Return [x, y] of the center of cell containing provided text 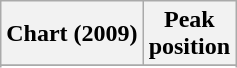
Peakposition [189, 34]
Chart (2009) [72, 34]
